From the cell containing the given text, extract its center point as (x, y) coordinate. 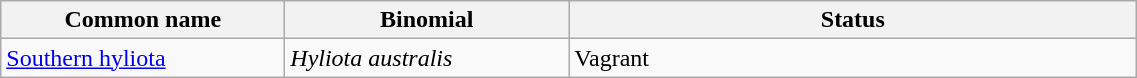
Vagrant (853, 58)
Binomial (427, 20)
Southern hyliota (143, 58)
Hyliota australis (427, 58)
Common name (143, 20)
Status (853, 20)
